Find where the given text appears and provide that cell's center as (x, y) coordinate. 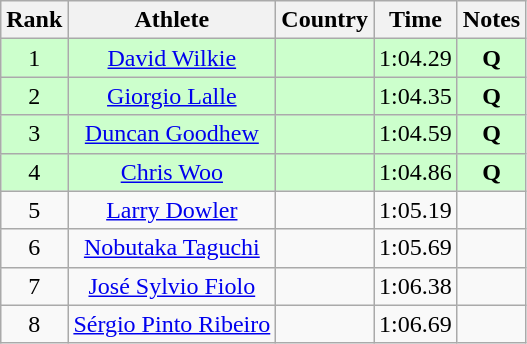
3 (34, 134)
1:05.19 (416, 210)
Notes (491, 20)
Athlete (172, 20)
1:06.38 (416, 286)
1:06.69 (416, 324)
7 (34, 286)
Rank (34, 20)
1:04.35 (416, 96)
Nobutaka Taguchi (172, 248)
6 (34, 248)
1:04.59 (416, 134)
1:05.69 (416, 248)
Giorgio Lalle (172, 96)
David Wilkie (172, 58)
1 (34, 58)
2 (34, 96)
Time (416, 20)
1:04.29 (416, 58)
Duncan Goodhew (172, 134)
José Sylvio Fiolo (172, 286)
Chris Woo (172, 172)
4 (34, 172)
1:04.86 (416, 172)
8 (34, 324)
Larry Dowler (172, 210)
5 (34, 210)
Sérgio Pinto Ribeiro (172, 324)
Country (325, 20)
